Detect which cell encompasses the target text, then output its [X, Y] center coordinate. 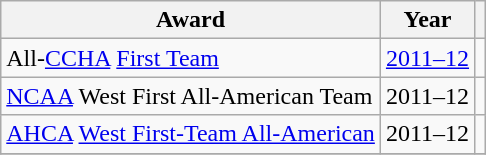
Award [191, 20]
All-CCHA First Team [191, 58]
NCAA West First All-American Team [191, 96]
AHCA West First-Team All-American [191, 134]
Year [427, 20]
